From the cell containing the given text, extract its center point as (X, Y) coordinate. 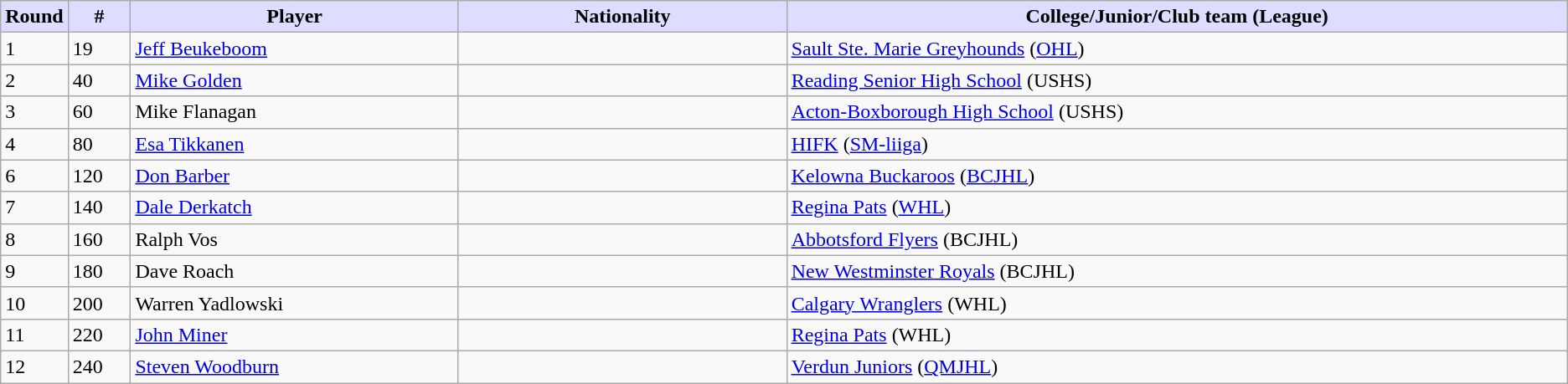
140 (99, 207)
Round (34, 17)
240 (99, 366)
2 (34, 80)
HIFK (SM-liiga) (1177, 144)
Steven Woodburn (295, 366)
Calgary Wranglers (WHL) (1177, 303)
New Westminster Royals (BCJHL) (1177, 271)
Sault Ste. Marie Greyhounds (OHL) (1177, 49)
Jeff Beukeboom (295, 49)
Verdun Juniors (QMJHL) (1177, 366)
John Miner (295, 335)
# (99, 17)
40 (99, 80)
Nationality (622, 17)
11 (34, 335)
Don Barber (295, 176)
4 (34, 144)
Dave Roach (295, 271)
Mike Flanagan (295, 112)
Mike Golden (295, 80)
19 (99, 49)
200 (99, 303)
Warren Yadlowski (295, 303)
3 (34, 112)
9 (34, 271)
160 (99, 239)
120 (99, 176)
Abbotsford Flyers (BCJHL) (1177, 239)
Kelowna Buckaroos (BCJHL) (1177, 176)
60 (99, 112)
Player (295, 17)
12 (34, 366)
80 (99, 144)
College/Junior/Club team (League) (1177, 17)
Esa Tikkanen (295, 144)
6 (34, 176)
8 (34, 239)
220 (99, 335)
Ralph Vos (295, 239)
1 (34, 49)
180 (99, 271)
Acton-Boxborough High School (USHS) (1177, 112)
Reading Senior High School (USHS) (1177, 80)
Dale Derkatch (295, 207)
10 (34, 303)
7 (34, 207)
